Scan for the cell matching the given text and deliver its (X, Y) coordinate at center. 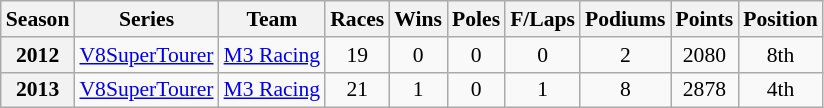
2013 (38, 90)
Points (705, 19)
2878 (705, 90)
8th (780, 55)
Poles (476, 19)
21 (357, 90)
Position (780, 19)
Wins (418, 19)
F/Laps (542, 19)
4th (780, 90)
Series (146, 19)
2080 (705, 55)
2012 (38, 55)
2 (626, 55)
Team (272, 19)
8 (626, 90)
19 (357, 55)
Season (38, 19)
Races (357, 19)
Podiums (626, 19)
